From the cell containing the given text, extract its center point as [x, y] coordinate. 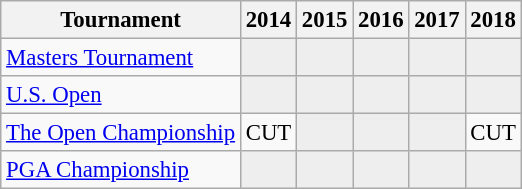
Tournament [121, 20]
2015 [325, 20]
PGA Championship [121, 170]
2017 [437, 20]
Masters Tournament [121, 58]
2014 [268, 20]
The Open Championship [121, 133]
2016 [381, 20]
U.S. Open [121, 95]
2018 [493, 20]
